From the cell containing the given text, extract its center point as [X, Y] coordinate. 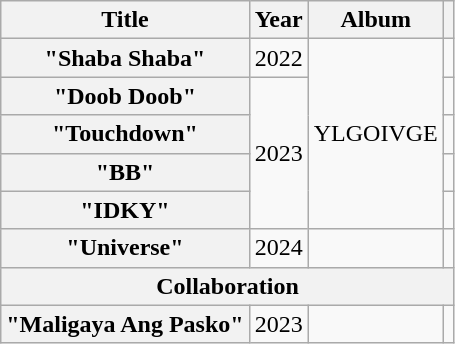
"Maligaya Ang Pasko" [125, 324]
"Touchdown" [125, 134]
YLGOIVGE [376, 134]
"IDKY" [125, 210]
Year [278, 20]
"Shaba Shaba" [125, 58]
2024 [278, 248]
2022 [278, 58]
"Doob Doob" [125, 96]
Album [376, 20]
"BB" [125, 172]
Collaboration [228, 286]
"Universe" [125, 248]
Title [125, 20]
